Search for the cell housing the specified text and yield its (X, Y) center coordinate. 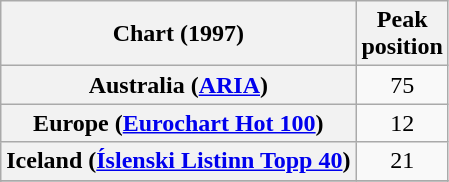
Iceland (Íslenski Listinn Topp 40) (178, 161)
75 (402, 85)
Chart (1997) (178, 34)
12 (402, 123)
Australia (ARIA) (178, 85)
Europe (Eurochart Hot 100) (178, 123)
Peakposition (402, 34)
21 (402, 161)
